Find where the given text appears and provide that cell's center as [x, y] coordinate. 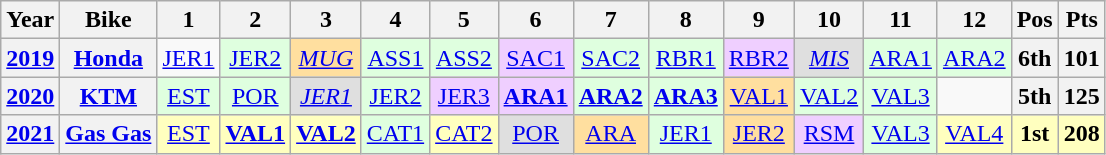
2019 [30, 58]
CAT2 [464, 134]
RBR2 [758, 58]
KTM [108, 96]
2 [256, 20]
1 [188, 20]
2021 [30, 134]
4 [395, 20]
ARA3 [686, 96]
Gas Gas [108, 134]
Year [30, 20]
6th [1034, 58]
SAC2 [610, 58]
ARA [610, 134]
RSM [828, 134]
3 [326, 20]
1st [1034, 134]
5 [464, 20]
ASS1 [395, 58]
MUG [326, 58]
Bike [108, 20]
VAL4 [974, 134]
7 [610, 20]
9 [758, 20]
12 [974, 20]
5th [1034, 96]
MIS [828, 58]
2020 [30, 96]
6 [536, 20]
CAT1 [395, 134]
11 [901, 20]
JER3 [464, 96]
Honda [108, 58]
125 [1082, 96]
208 [1082, 134]
101 [1082, 58]
Pos [1034, 20]
10 [828, 20]
Pts [1082, 20]
RBR1 [686, 58]
ASS2 [464, 58]
SAC1 [536, 58]
8 [686, 20]
